For the text-containing cell, return its midpoint in (x, y) coordinate format. 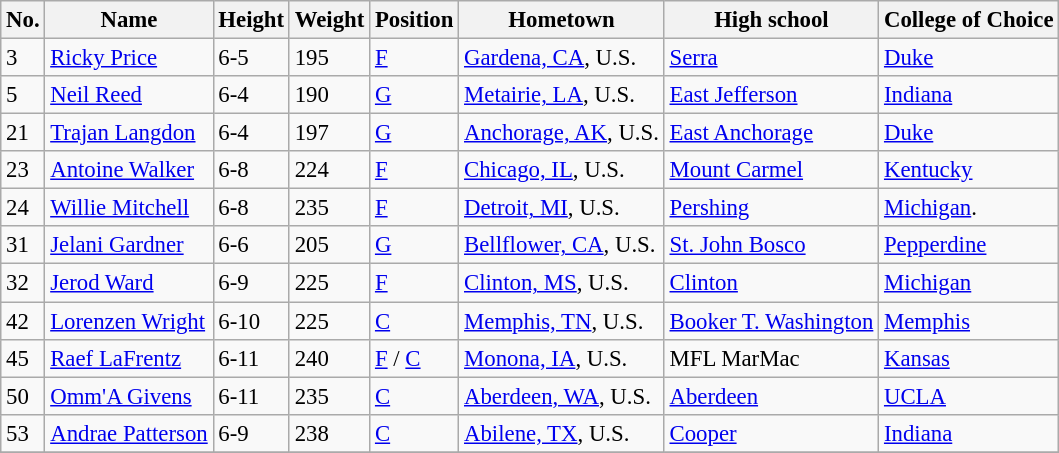
Position (414, 20)
Neil Reed (129, 95)
College of Choice (969, 20)
45 (23, 358)
Hometown (562, 20)
Memphis (969, 321)
53 (23, 433)
23 (23, 170)
Jelani Gardner (129, 245)
6-5 (251, 58)
205 (329, 245)
Bellflower, CA, U.S. (562, 245)
Clinton, MS, U.S. (562, 283)
31 (23, 245)
240 (329, 358)
Trajan Langdon (129, 133)
Clinton (771, 283)
Height (251, 20)
Chicago, IL, U.S. (562, 170)
Anchorage, AK, U.S. (562, 133)
High school (771, 20)
F / C (414, 358)
Lorenzen Wright (129, 321)
Gardena, CA, U.S. (562, 58)
Metairie, LA, U.S. (562, 95)
UCLA (969, 396)
St. John Bosco (771, 245)
East Anchorage (771, 133)
No. (23, 20)
Michigan (969, 283)
Ricky Price (129, 58)
197 (329, 133)
Abilene, TX, U.S. (562, 433)
Monona, IA, U.S. (562, 358)
Willie Mitchell (129, 208)
Aberdeen (771, 396)
190 (329, 95)
Kansas (969, 358)
Omm'A Givens (129, 396)
Detroit, MI, U.S. (562, 208)
6-6 (251, 245)
Andrae Patterson (129, 433)
195 (329, 58)
Booker T. Washington (771, 321)
Aberdeen, WA, U.S. (562, 396)
Serra (771, 58)
Name (129, 20)
32 (23, 283)
Pershing (771, 208)
Weight (329, 20)
238 (329, 433)
Jerod Ward (129, 283)
Mount Carmel (771, 170)
Michigan. (969, 208)
50 (23, 396)
Cooper (771, 433)
5 (23, 95)
42 (23, 321)
6-10 (251, 321)
Raef LaFrentz (129, 358)
21 (23, 133)
MFL MarMac (771, 358)
East Jefferson (771, 95)
224 (329, 170)
Kentucky (969, 170)
24 (23, 208)
Antoine Walker (129, 170)
3 (23, 58)
Pepperdine (969, 245)
Memphis, TN, U.S. (562, 321)
